Determine the (x, y) coordinate at the center of the cell enclosing the given text.  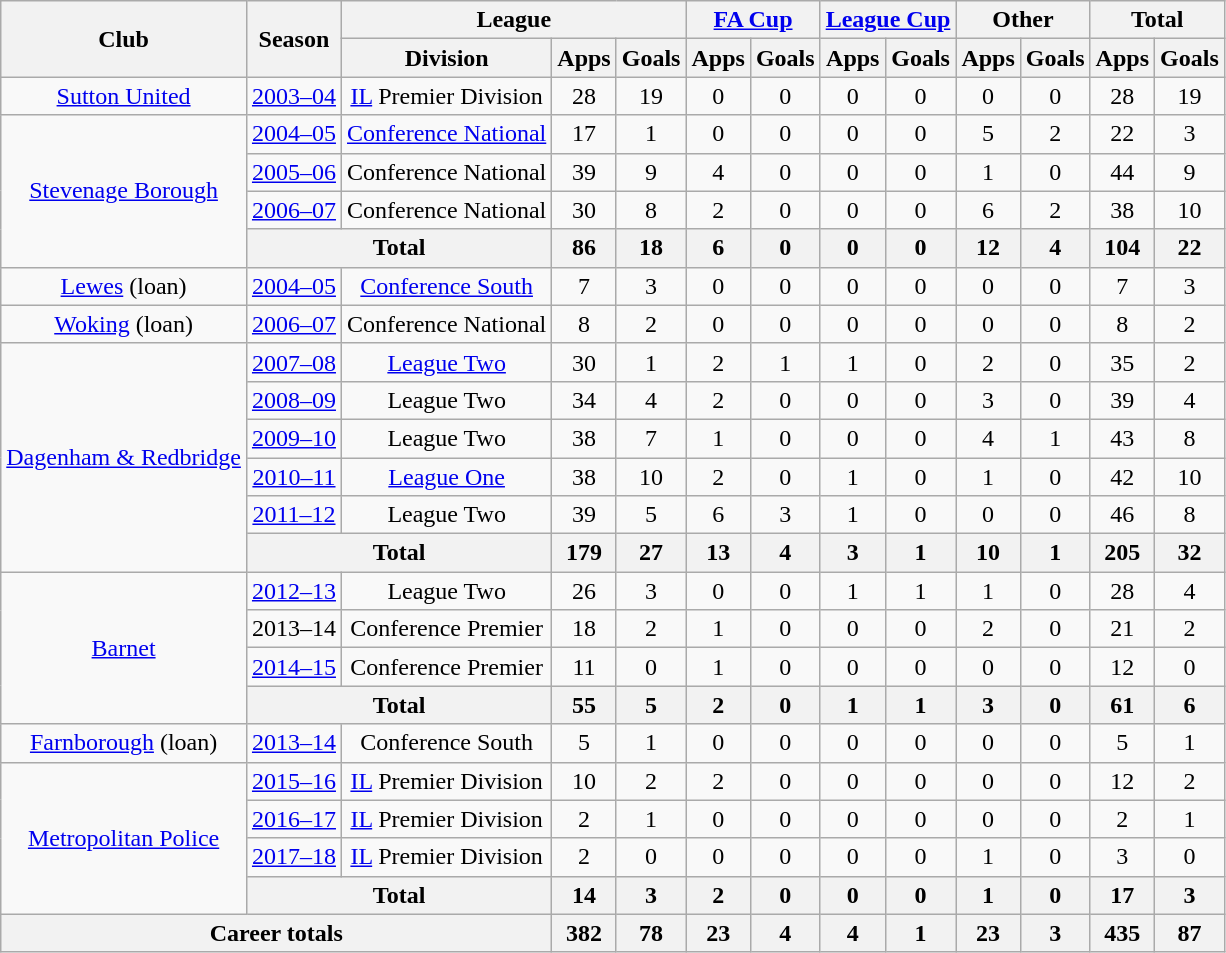
Lewes (loan) (124, 286)
2011–12 (294, 515)
86 (584, 248)
2017–18 (294, 857)
Metropolitan Police (124, 838)
43 (1122, 438)
League (513, 20)
46 (1122, 515)
26 (584, 591)
32 (1190, 553)
Sutton United (124, 96)
Stevenage Borough (124, 191)
21 (1122, 629)
2005–06 (294, 172)
Season (294, 39)
2008–09 (294, 400)
2015–16 (294, 781)
Barnet (124, 648)
382 (584, 933)
2016–17 (294, 819)
League Cup (888, 20)
34 (584, 400)
44 (1122, 172)
435 (1122, 933)
Dagenham & Redbridge (124, 457)
League One (446, 477)
55 (584, 705)
2009–10 (294, 438)
27 (651, 553)
13 (718, 553)
Club (124, 39)
179 (584, 553)
Career totals (276, 933)
61 (1122, 705)
78 (651, 933)
11 (584, 667)
104 (1122, 248)
Woking (loan) (124, 324)
Other (1023, 20)
Division (446, 58)
205 (1122, 553)
2010–11 (294, 477)
2003–04 (294, 96)
2007–08 (294, 362)
2014–15 (294, 667)
FA Cup (753, 20)
35 (1122, 362)
87 (1190, 933)
14 (584, 895)
2012–13 (294, 591)
42 (1122, 477)
Farnborough (loan) (124, 743)
